For the text-containing cell, return its midpoint in (X, Y) coordinate format. 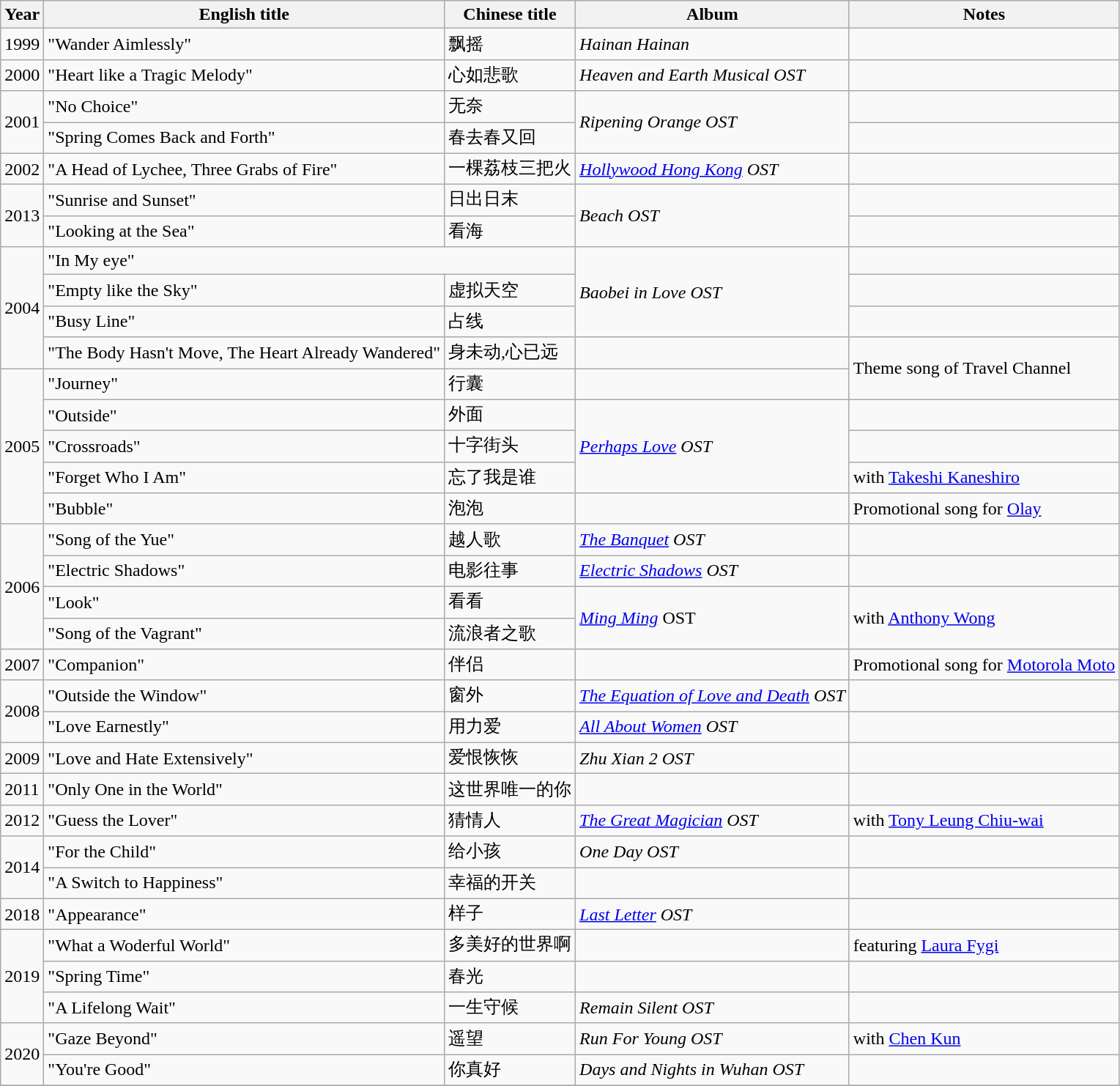
One Day OST (713, 852)
"In My eye" (310, 261)
"A Lifelong Wait" (245, 1008)
2009 (22, 758)
流浪者之歌 (510, 633)
身未动,心已远 (510, 353)
2001 (22, 122)
"Crossroads" (245, 447)
"Love Earnestly" (245, 727)
"Looking at the Sea" (245, 232)
一棵荔枝三把火 (510, 169)
2011 (22, 790)
"Electric Shadows" (245, 572)
"Journey" (245, 384)
2002 (22, 169)
Hainan Hainan (713, 44)
Baobei in Love OST (713, 292)
Beach OST (713, 215)
featuring Laura Fygi (984, 945)
"Sunrise and Sunset" (245, 201)
"Spring Time" (245, 976)
看海 (510, 232)
"No Choice" (245, 107)
"A Switch to Happiness" (245, 884)
2014 (22, 868)
"Appearance" (245, 915)
All About Women OST (713, 727)
2018 (22, 915)
爱恨恢恢 (510, 758)
猜情人 (510, 821)
春光 (510, 976)
2006 (22, 586)
2000 (22, 75)
用力爱 (510, 727)
心如悲歌 (510, 75)
占线 (510, 321)
"Wander Aimlessly" (245, 44)
Heaven and Earth Musical OST (713, 75)
with Anthony Wong (984, 617)
"You're Good" (245, 1070)
"Spring Comes Back and Forth" (245, 138)
2007 (22, 665)
"For the Child" (245, 852)
"Love and Hate Extensively" (245, 758)
"A Head of Lychee, Three Grabs of Fire" (245, 169)
日出日末 (510, 201)
Album (713, 15)
"Look" (245, 602)
Remain Silent OST (713, 1008)
给小孩 (510, 852)
"The Body Hasn't Move, The Heart Already Wandered" (245, 353)
"Empty like the Sky" (245, 290)
Days and Nights in Wuhan OST (713, 1070)
with Takeshi Kaneshiro (984, 478)
Ming Ming OST (713, 617)
样子 (510, 915)
Theme song of Travel Channel (984, 368)
with Tony Leung Chiu-wai (984, 821)
一生守候 (510, 1008)
Zhu Xian 2 OST (713, 758)
"Forget Who I Am" (245, 478)
"What a Woderful World" (245, 945)
十字街头 (510, 447)
忘了我是谁 (510, 478)
电影往事 (510, 572)
春去春又回 (510, 138)
多美好的世界啊 (510, 945)
伴侣 (510, 665)
Year (22, 15)
Chinese title (510, 15)
"Song of the Vagrant" (245, 633)
The Banquet OST (713, 539)
窗外 (510, 696)
"Busy Line" (245, 321)
虚拟天空 (510, 290)
"Guess the Lover" (245, 821)
2012 (22, 821)
2004 (22, 308)
The Great Magician OST (713, 821)
"Gaze Beyond" (245, 1039)
2020 (22, 1054)
1999 (22, 44)
2019 (22, 977)
遥望 (510, 1039)
越人歌 (510, 539)
Electric Shadows OST (713, 572)
外面 (510, 415)
Run For Young OST (713, 1039)
English title (245, 15)
Promotional song for Motorola Moto (984, 665)
行囊 (510, 384)
"Song of the Yue" (245, 539)
"Bubble" (245, 509)
The Equation of Love and Death OST (713, 696)
"Only One in the World" (245, 790)
2013 (22, 215)
你真好 (510, 1070)
Promotional song for Olay (984, 509)
Hollywood Hong Kong OST (713, 169)
无奈 (510, 107)
Last Letter OST (713, 915)
"Outside the Window" (245, 696)
Notes (984, 15)
with Chen Kun (984, 1039)
这世界唯一的你 (510, 790)
"Heart like a Tragic Melody" (245, 75)
Ripening Orange OST (713, 122)
看看 (510, 602)
幸福的开关 (510, 884)
2008 (22, 711)
2005 (22, 446)
泡泡 (510, 509)
飘摇 (510, 44)
Perhaps Love OST (713, 446)
"Companion" (245, 665)
"Outside" (245, 415)
